Capture the cell that displays the provided text and extract its [X, Y] central coordinate. 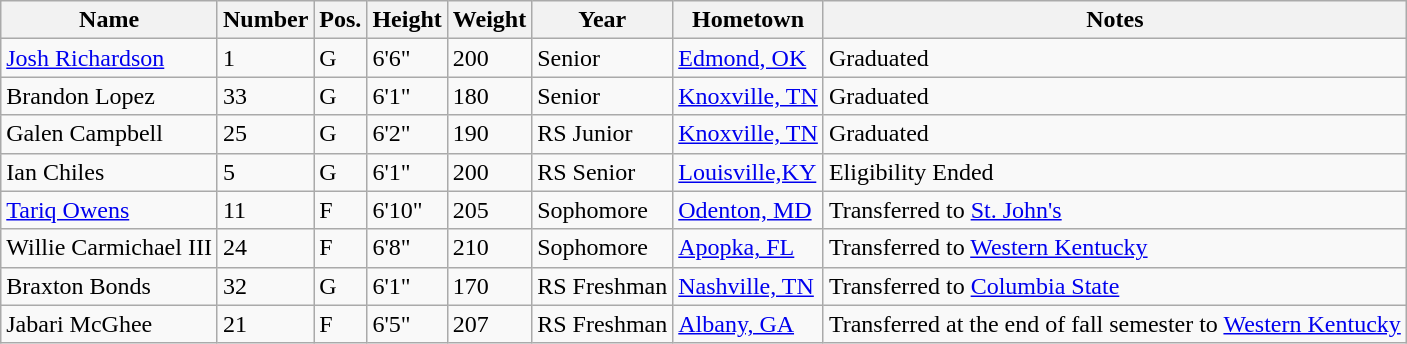
Pos. [340, 20]
25 [265, 134]
21 [265, 324]
Ian Chiles [110, 172]
33 [265, 96]
207 [489, 324]
Louisville,KY [748, 172]
Tariq Owens [110, 210]
Jabari McGhee [110, 324]
205 [489, 210]
RS Junior [602, 134]
Height [407, 20]
Name [110, 20]
Transferred to St. John's [1114, 210]
Edmond, OK [748, 58]
32 [265, 286]
1 [265, 58]
Albany, GA [748, 324]
Braxton Bonds [110, 286]
Odenton, MD [748, 210]
6'2" [407, 134]
Number [265, 20]
Galen Campbell [110, 134]
170 [489, 286]
Willie Carmichael III [110, 248]
6'10" [407, 210]
Year [602, 20]
11 [265, 210]
180 [489, 96]
5 [265, 172]
Weight [489, 20]
Brandon Lopez [110, 96]
Apopka, FL [748, 248]
Eligibility Ended [1114, 172]
RS Senior [602, 172]
Nashville, TN [748, 286]
Hometown [748, 20]
6'5" [407, 324]
6'8" [407, 248]
24 [265, 248]
190 [489, 134]
6'6" [407, 58]
Transferred to Columbia State [1114, 286]
Josh Richardson [110, 58]
Transferred at the end of fall semester to Western Kentucky [1114, 324]
Notes [1114, 20]
Transferred to Western Kentucky [1114, 248]
210 [489, 248]
